Capture the cell that displays the provided text and extract its (X, Y) central coordinate. 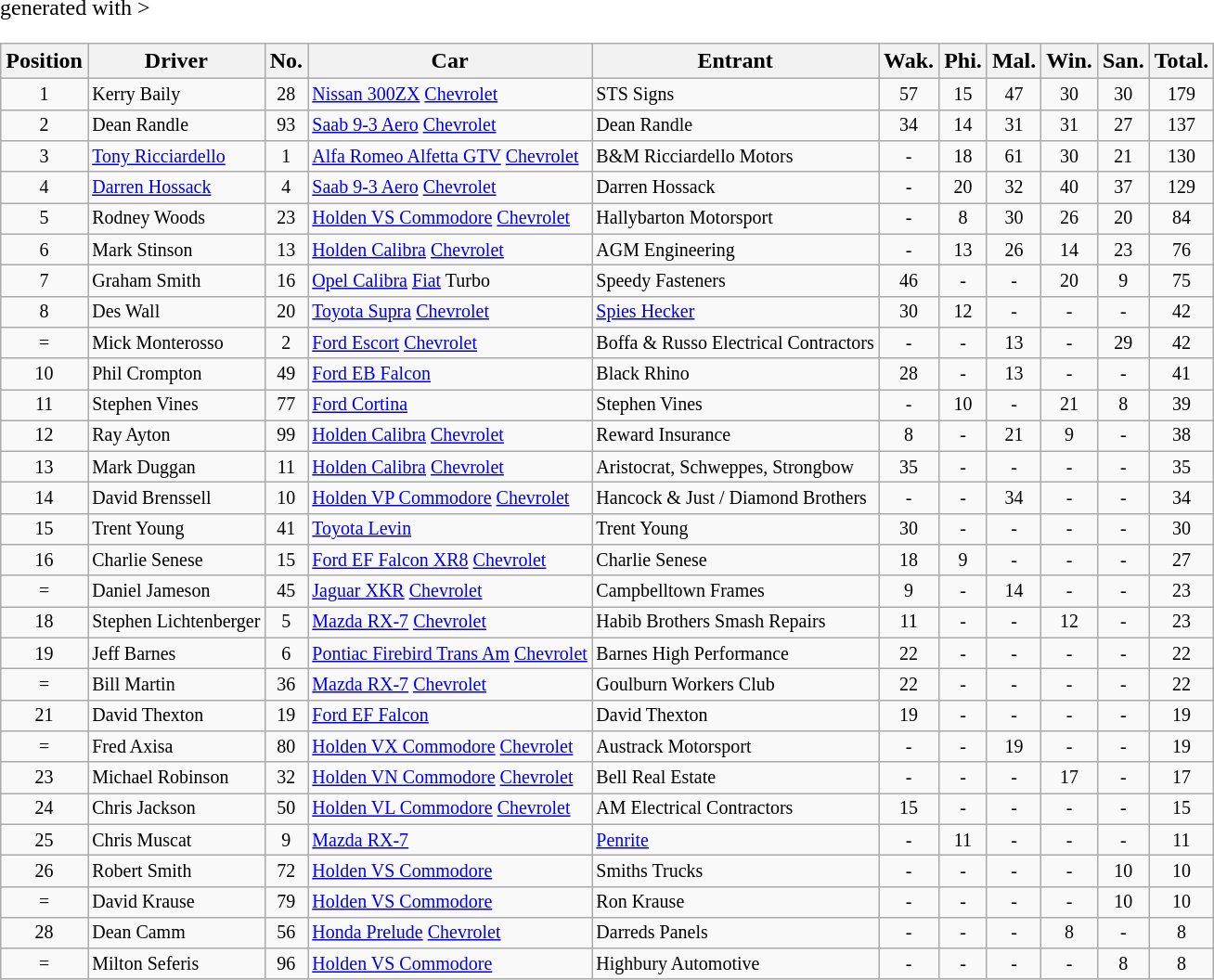
75 (1182, 280)
96 (286, 963)
25 (45, 839)
137 (1182, 124)
Pontiac Firebird Trans Am Chevrolet (450, 653)
Hallybarton Motorsport (735, 219)
29 (1123, 343)
AGM Engineering (735, 249)
Barnes High Performance (735, 653)
Nissan 300ZX Chevrolet (450, 95)
Driver (176, 61)
Mazda RX-7 (450, 839)
Robert Smith (176, 870)
Mal. (1014, 61)
Rodney Woods (176, 219)
37 (1123, 187)
72 (286, 870)
7 (45, 280)
Mark Duggan (176, 466)
38 (1182, 436)
Wak. (910, 61)
Aristocrat, Schweppes, Strongbow (735, 466)
Honda Prelude Chevrolet (450, 932)
Campbelltown Frames (735, 590)
Toyota Levin (450, 529)
Bill Martin (176, 685)
David Brenssell (176, 497)
Spies Hecker (735, 312)
Smiths Trucks (735, 870)
Alfa Romeo Alfetta GTV Chevrolet (450, 156)
56 (286, 932)
Mark Stinson (176, 249)
Kerry Baily (176, 95)
76 (1182, 249)
50 (286, 809)
Darreds Panels (735, 932)
Penrite (735, 839)
Bell Real Estate (735, 778)
Holden VP Commodore Chevrolet (450, 497)
40 (1069, 187)
Goulburn Workers Club (735, 685)
Win. (1069, 61)
AM Electrical Contractors (735, 809)
93 (286, 124)
49 (286, 373)
Michael Robinson (176, 778)
Boffa & Russo Electrical Contractors (735, 343)
San. (1123, 61)
57 (910, 95)
Opel Calibra Fiat Turbo (450, 280)
Chris Jackson (176, 809)
Toyota Supra Chevrolet (450, 312)
45 (286, 590)
Black Rhino (735, 373)
Total. (1182, 61)
Car (450, 61)
Jaguar XKR Chevrolet (450, 590)
Reward Insurance (735, 436)
Highbury Automotive (735, 963)
Holden VS Commodore Chevrolet (450, 219)
Ron Krause (735, 902)
Jeff Barnes (176, 653)
79 (286, 902)
Milton Seferis (176, 963)
Des Wall (176, 312)
Daniel Jameson (176, 590)
Ford EF Falcon XR8 Chevrolet (450, 561)
Hancock & Just / Diamond Brothers (735, 497)
Speedy Fasteners (735, 280)
B&M Ricciardello Motors (735, 156)
Holden VL Commodore Chevrolet (450, 809)
129 (1182, 187)
Ford EB Falcon (450, 373)
Chris Muscat (176, 839)
36 (286, 685)
Mick Monterosso (176, 343)
Ray Ayton (176, 436)
99 (286, 436)
Fred Axisa (176, 746)
80 (286, 746)
61 (1014, 156)
Ford EF Falcon (450, 715)
Tony Ricciardello (176, 156)
STS Signs (735, 95)
39 (1182, 405)
Entrant (735, 61)
Ford Escort Chevrolet (450, 343)
Phi. (963, 61)
77 (286, 405)
3 (45, 156)
Dean Camm (176, 932)
Holden VX Commodore Chevrolet (450, 746)
David Krause (176, 902)
Position (45, 61)
47 (1014, 95)
No. (286, 61)
Stephen Lichtenberger (176, 622)
84 (1182, 219)
Phil Crompton (176, 373)
Austrack Motorsport (735, 746)
24 (45, 809)
Holden VN Commodore Chevrolet (450, 778)
Habib Brothers Smash Repairs (735, 622)
179 (1182, 95)
130 (1182, 156)
Graham Smith (176, 280)
Ford Cortina (450, 405)
46 (910, 280)
